Determine the (X, Y) coordinate at the center of the cell enclosing the given text.  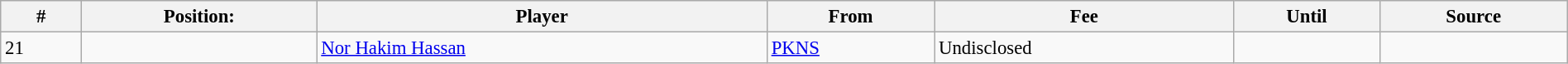
From (850, 17)
# (41, 17)
Until (1307, 17)
Fee (1084, 17)
Position: (199, 17)
PKNS (850, 48)
Undisclosed (1084, 48)
Player (542, 17)
21 (41, 48)
Source (1474, 17)
Nor Hakim Hassan (542, 48)
